Output the (x, y) coordinate of the center of the cell containing the given text.  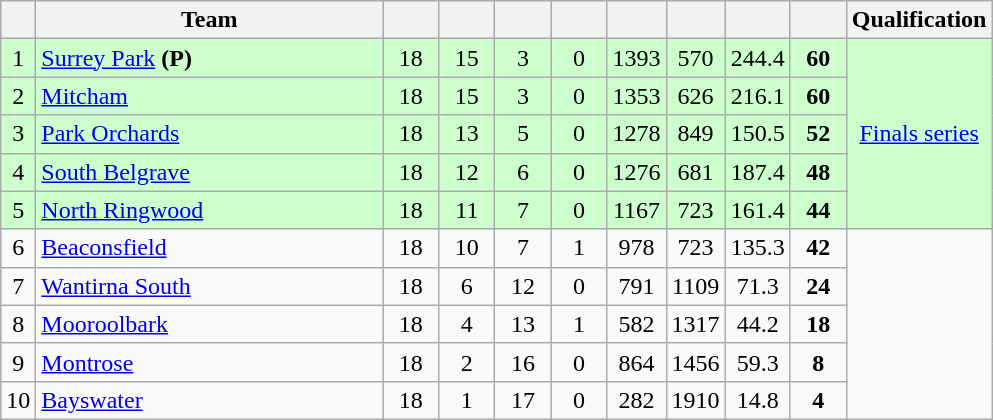
16 (523, 362)
Team (210, 20)
282 (636, 400)
1167 (636, 210)
978 (636, 248)
59.3 (758, 362)
14.8 (758, 400)
1109 (696, 286)
244.4 (758, 58)
135.3 (758, 248)
1393 (636, 58)
48 (818, 172)
44.2 (758, 324)
864 (636, 362)
11 (467, 210)
150.5 (758, 134)
24 (818, 286)
52 (818, 134)
570 (696, 58)
17 (523, 400)
9 (18, 362)
Mitcham (210, 96)
187.4 (758, 172)
Surrey Park (P) (210, 58)
849 (696, 134)
582 (636, 324)
Qualification (919, 20)
North Ringwood (210, 210)
1353 (636, 96)
1276 (636, 172)
681 (696, 172)
Mooroolbark (210, 324)
626 (696, 96)
791 (636, 286)
42 (818, 248)
Bayswater (210, 400)
161.4 (758, 210)
1317 (696, 324)
Park Orchards (210, 134)
216.1 (758, 96)
1910 (696, 400)
1456 (696, 362)
1278 (636, 134)
South Belgrave (210, 172)
Beaconsfield (210, 248)
Wantirna South (210, 286)
44 (818, 210)
Montrose (210, 362)
71.3 (758, 286)
Finals series (919, 134)
